Identify which cell holds the provided text, then report its [X, Y] central coordinate. 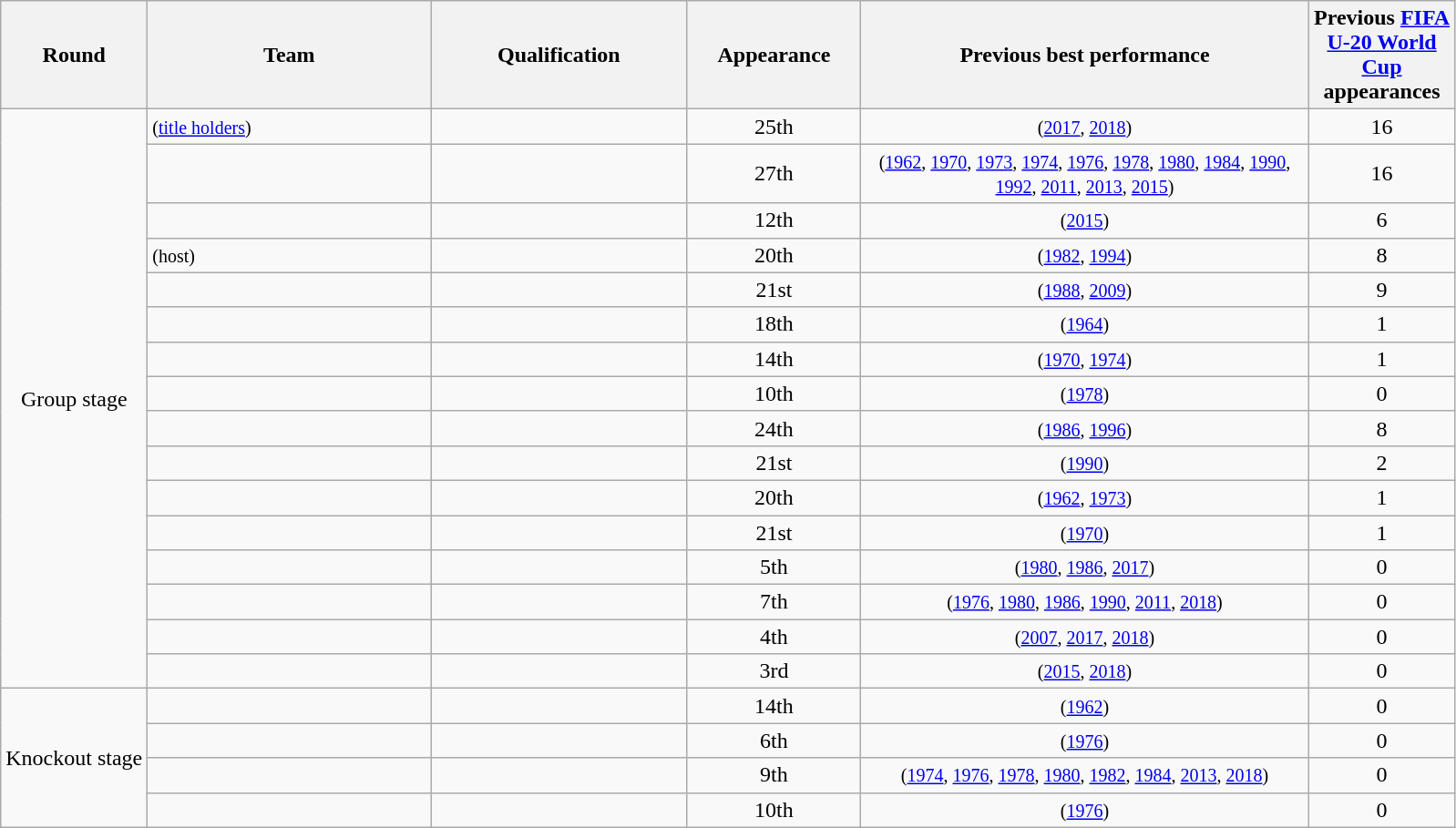
(1980, 1986, 2017) [1084, 567]
(1990) [1084, 463]
9 [1381, 290]
(1982, 1994) [1084, 255]
12th [774, 220]
(2015) [1084, 220]
9th [774, 775]
(1970) [1084, 533]
3rd [774, 671]
Qualification [559, 55]
(1974, 1976, 1978, 1980, 1982, 1984, 2013, 2018) [1084, 775]
(title holders) [290, 127]
(1962) [1084, 706]
2 [1381, 463]
6 [1381, 220]
Round [75, 55]
Appearance [774, 55]
Knockout stage [75, 758]
(1976, 1980, 1986, 1990, 2011, 2018) [1084, 602]
(1964) [1084, 324]
(host) [290, 255]
Group stage [75, 399]
5th [774, 567]
(1988, 2009) [1084, 290]
(1962, 1973) [1084, 497]
(1986, 1996) [1084, 428]
Previous FIFA U-20 World Cup appearances [1381, 55]
7th [774, 602]
(2015, 2018) [1084, 671]
(2007, 2017, 2018) [1084, 637]
(2017, 2018) [1084, 127]
18th [774, 324]
25th [774, 127]
(1970, 1974) [1084, 359]
(1962, 1970, 1973, 1974, 1976, 1978, 1980, 1984, 1990, 1992, 2011, 2013, 2015) [1084, 173]
6th [774, 741]
Team [290, 55]
(1978) [1084, 394]
24th [774, 428]
Previous best performance [1084, 55]
4th [774, 637]
27th [774, 173]
